Pinpoint the cell where the given text exists, returning its [x, y] midpoint coordinate. 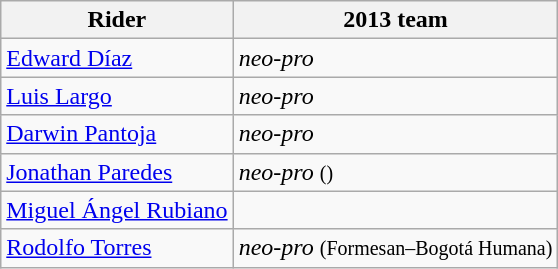
neo-pro (Formesan–Bogotá Humana) [396, 248]
neo-pro () [396, 172]
Miguel Ángel Rubiano [117, 210]
Edward Díaz [117, 58]
Jonathan Paredes [117, 172]
Rodolfo Torres [117, 248]
2013 team [396, 20]
Darwin Pantoja [117, 134]
Rider [117, 20]
Luis Largo [117, 96]
